Detect which cell encompasses the target text, then output its [X, Y] center coordinate. 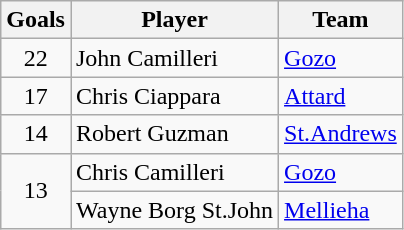
Chris Ciappara [174, 96]
Wayne Borg St.John [174, 210]
Robert Guzman [174, 134]
13 [36, 191]
Player [174, 20]
John Camilleri [174, 58]
Mellieha [341, 210]
Team [341, 20]
17 [36, 96]
Goals [36, 20]
Chris Camilleri [174, 172]
Attard [341, 96]
St.Andrews [341, 134]
22 [36, 58]
14 [36, 134]
